Determine the [X, Y] coordinate at the center of the cell enclosing the given text.  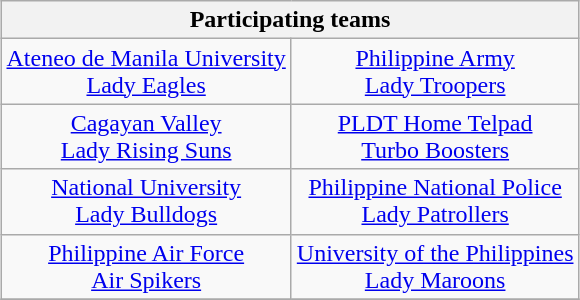
Philippine Air Force Air Spikers [146, 266]
Ateneo de Manila University Lady Eagles [146, 72]
University of the Philippines Lady Maroons [435, 266]
National University Lady Bulldogs [146, 202]
Philippine ArmyLady Troopers [435, 72]
Participating teams [290, 20]
Cagayan ValleyLady Rising Suns [146, 136]
Philippine National Police Lady Patrollers [435, 202]
PLDT Home Telpad Turbo Boosters [435, 136]
